Determine the [X, Y] coordinate at the center of the cell enclosing the given text.  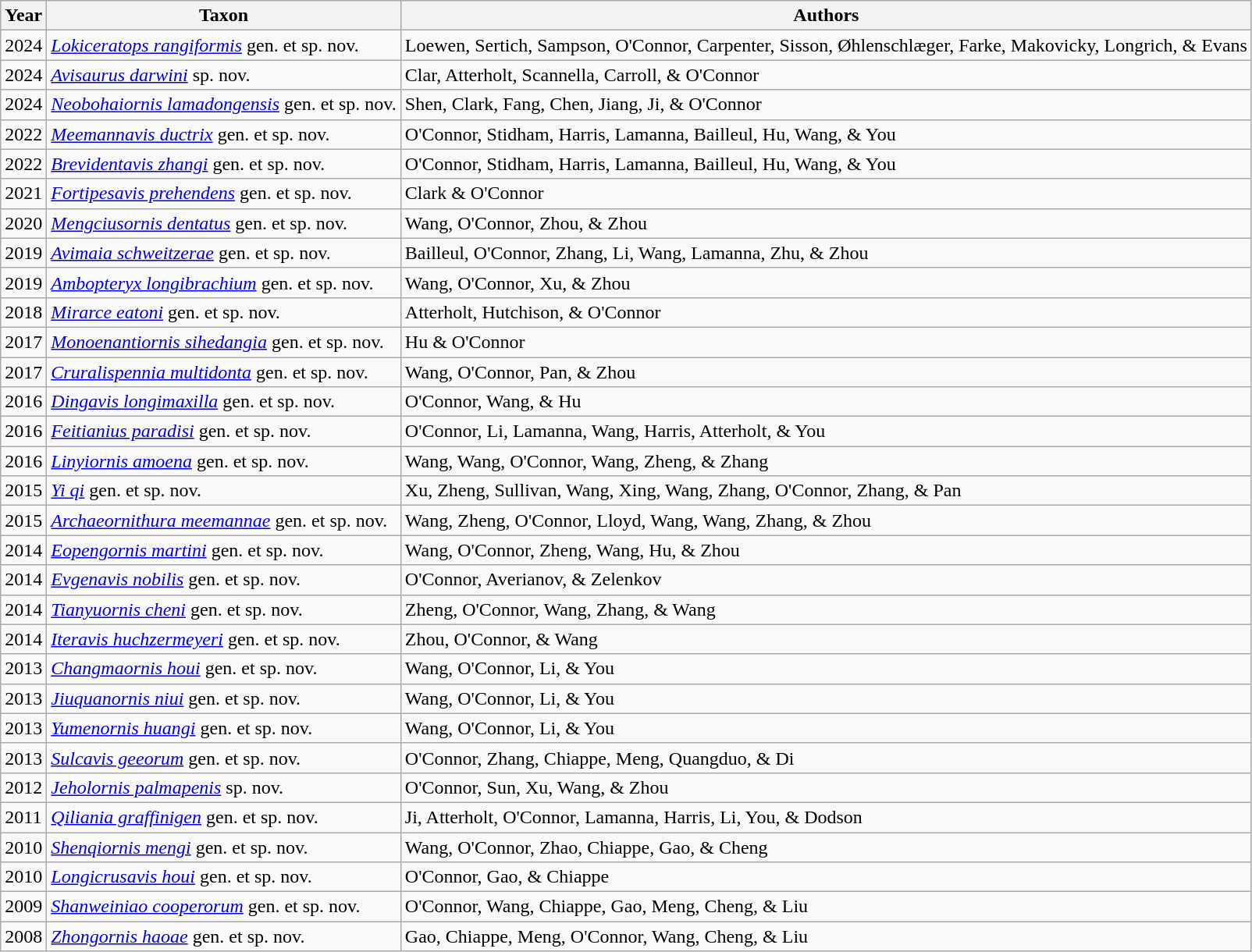
Brevidentavis zhangi gen. et sp. nov. [224, 164]
Linyiornis amoena gen. et sp. nov. [224, 461]
Dingavis longimaxilla gen. et sp. nov. [224, 402]
Wang, O'Connor, Zhao, Chiappe, Gao, & Cheng [826, 847]
O'Connor, Averianov, & Zelenkov [826, 580]
Fortipesavis prehendens gen. et sp. nov. [224, 194]
Feitianius paradisi gen. et sp. nov. [224, 432]
Gao, Chiappe, Meng, O'Connor, Wang, Cheng, & Liu [826, 936]
Archaeornithura meemannae gen. et sp. nov. [224, 520]
Authors [826, 16]
Sulcavis geeorum gen. et sp. nov. [224, 758]
Longicrusavis houi gen. et sp. nov. [224, 877]
Wang, O'Connor, Zhou, & Zhou [826, 223]
Monoenantiornis sihedangia gen. et sp. nov. [224, 342]
2021 [23, 194]
2020 [23, 223]
O'Connor, Zhang, Chiappe, Meng, Quangduo, & Di [826, 758]
Year [23, 16]
Clar, Atterholt, Scannella, Carroll, & O'Connor [826, 75]
Zheng, O'Connor, Wang, Zhang, & Wang [826, 609]
O'Connor, Li, Lamanna, Wang, Harris, Atterholt, & You [826, 432]
Taxon [224, 16]
2008 [23, 936]
Wang, O'Connor, Pan, & Zhou [826, 372]
O'Connor, Wang, Chiappe, Gao, Meng, Cheng, & Liu [826, 907]
2011 [23, 817]
2018 [23, 312]
Clark & O'Connor [826, 194]
Zhou, O'Connor, & Wang [826, 639]
Jeholornis palmapenis sp. nov. [224, 787]
Wang, O'Connor, Zheng, Wang, Hu, & Zhou [826, 550]
Neobohaiornis lamadongensis gen. et sp. nov. [224, 105]
Ji, Atterholt, O'Connor, Lamanna, Harris, Li, You, & Dodson [826, 817]
Shenqiornis mengi gen. et sp. nov. [224, 847]
Meemannavis ductrix gen. et sp. nov. [224, 134]
Xu, Zheng, Sullivan, Wang, Xing, Wang, Zhang, O'Connor, Zhang, & Pan [826, 491]
Wang, O'Connor, Xu, & Zhou [826, 282]
Evgenavis nobilis gen. et sp. nov. [224, 580]
Jiuquanornis niui gen. et sp. nov. [224, 698]
Yumenornis huangi gen. et sp. nov. [224, 728]
2012 [23, 787]
Mirarce eatoni gen. et sp. nov. [224, 312]
Mengciusornis dentatus gen. et sp. nov. [224, 223]
Changmaornis houi gen. et sp. nov. [224, 669]
Avisaurus darwini sp. nov. [224, 75]
Avimaia schweitzerae gen. et sp. nov. [224, 253]
O'Connor, Sun, Xu, Wang, & Zhou [826, 787]
2009 [23, 907]
Tianyuornis cheni gen. et sp. nov. [224, 609]
O'Connor, Wang, & Hu [826, 402]
Iteravis huchzermeyeri gen. et sp. nov. [224, 639]
Wang, Wang, O'Connor, Wang, Zheng, & Zhang [826, 461]
Ambopteryx longibrachium gen. et sp. nov. [224, 282]
Qiliania graffinigen gen. et sp. nov. [224, 817]
O'Connor, Gao, & Chiappe [826, 877]
Lokiceratops rangiformis gen. et sp. nov. [224, 45]
Hu & O'Connor [826, 342]
Loewen, Sertich, Sampson, O'Connor, Carpenter, Sisson, Øhlenschlæger, Farke, Makovicky, Longrich, & Evans [826, 45]
Eopengornis martini gen. et sp. nov. [224, 550]
Bailleul, O'Connor, Zhang, Li, Wang, Lamanna, Zhu, & Zhou [826, 253]
Shanweiniao cooperorum gen. et sp. nov. [224, 907]
Atterholt, Hutchison, & O'Connor [826, 312]
Shen, Clark, Fang, Chen, Jiang, Ji, & O'Connor [826, 105]
Zhongornis haoae gen. et sp. nov. [224, 936]
Yi qi gen. et sp. nov. [224, 491]
Cruralispennia multidonta gen. et sp. nov. [224, 372]
Wang, Zheng, O'Connor, Lloyd, Wang, Wang, Zhang, & Zhou [826, 520]
